For the text-containing cell, return its midpoint in [X, Y] coordinate format. 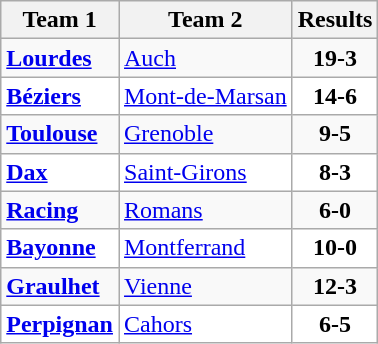
Auch [205, 58]
Romans [205, 210]
Saint-Girons [205, 172]
Cahors [205, 324]
6-5 [335, 324]
Graulhet [60, 286]
Mont-de-Marsan [205, 96]
Dax [60, 172]
8-3 [335, 172]
Vienne [205, 286]
19-3 [335, 58]
12-3 [335, 286]
10-0 [335, 248]
Racing [60, 210]
9-5 [335, 134]
Toulouse [60, 134]
Montferrand [205, 248]
Perpignan [60, 324]
Team 2 [205, 20]
Béziers [60, 96]
Lourdes [60, 58]
14-6 [335, 96]
Team 1 [60, 20]
6-0 [335, 210]
Results [335, 20]
Grenoble [205, 134]
Bayonne [60, 248]
